From the cell containing the given text, extract its center point as [x, y] coordinate. 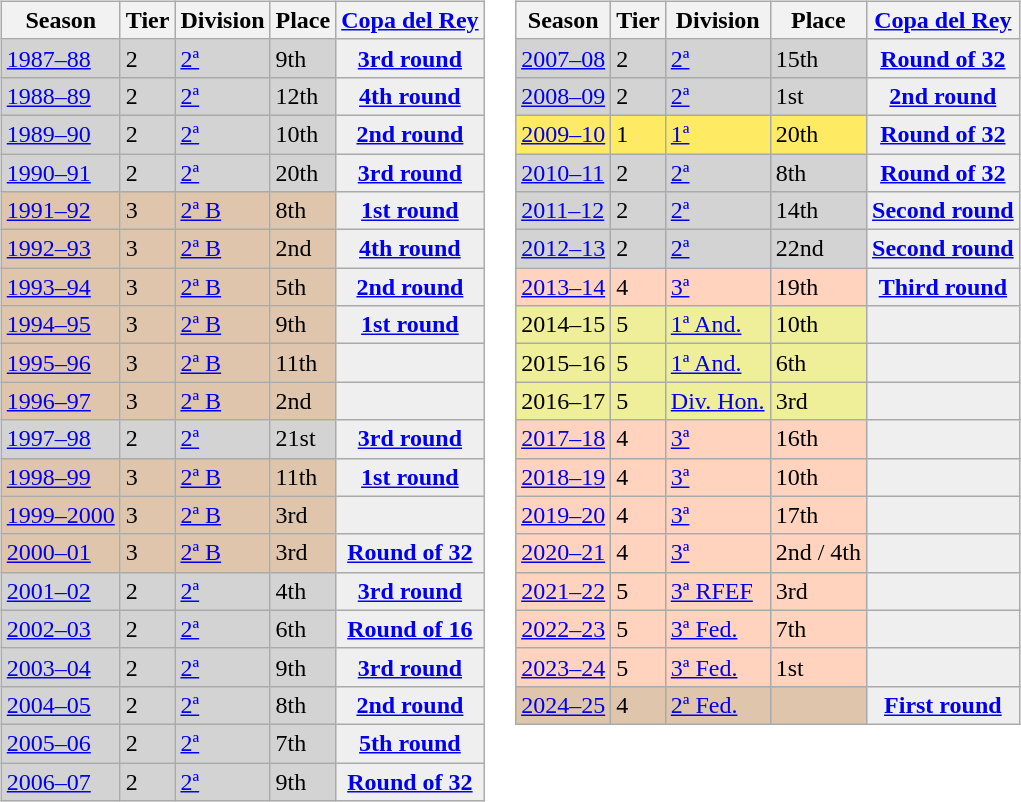
21st [303, 439]
1996–97 [60, 401]
2006–07 [60, 781]
1987–88 [60, 58]
2013–14 [564, 287]
1991–92 [60, 211]
2008–09 [564, 96]
2012–13 [564, 249]
14th [818, 211]
5th round [410, 743]
5th [303, 287]
2016–17 [564, 401]
1993–94 [60, 287]
2002–03 [60, 629]
1995–96 [60, 363]
2022–23 [564, 629]
Third round [944, 287]
1 [638, 134]
2000–01 [60, 553]
First round [944, 705]
2020–21 [564, 553]
2014–15 [564, 325]
22nd [818, 249]
2023–24 [564, 667]
12th [303, 96]
2ª Fed. [718, 705]
19th [818, 287]
2005–06 [60, 743]
2001–02 [60, 591]
1989–90 [60, 134]
17th [818, 515]
Round of 16 [410, 629]
3ª RFEF [718, 591]
1990–91 [60, 173]
2007–08 [564, 58]
1999–2000 [60, 515]
2021–22 [564, 591]
4th [303, 591]
2011–12 [564, 211]
2019–20 [564, 515]
2nd / 4th [818, 553]
2004–05 [60, 705]
16th [818, 439]
2003–04 [60, 667]
2010–11 [564, 173]
1992–93 [60, 249]
2024–25 [564, 705]
1994–95 [60, 325]
Div. Hon. [718, 401]
15th [818, 58]
1998–99 [60, 477]
1997–98 [60, 439]
2017–18 [564, 439]
2015–16 [564, 363]
1ª [718, 134]
1988–89 [60, 96]
2018–19 [564, 477]
2009–10 [564, 134]
